Determine the [X, Y] coordinate at the center of the cell enclosing the given text.  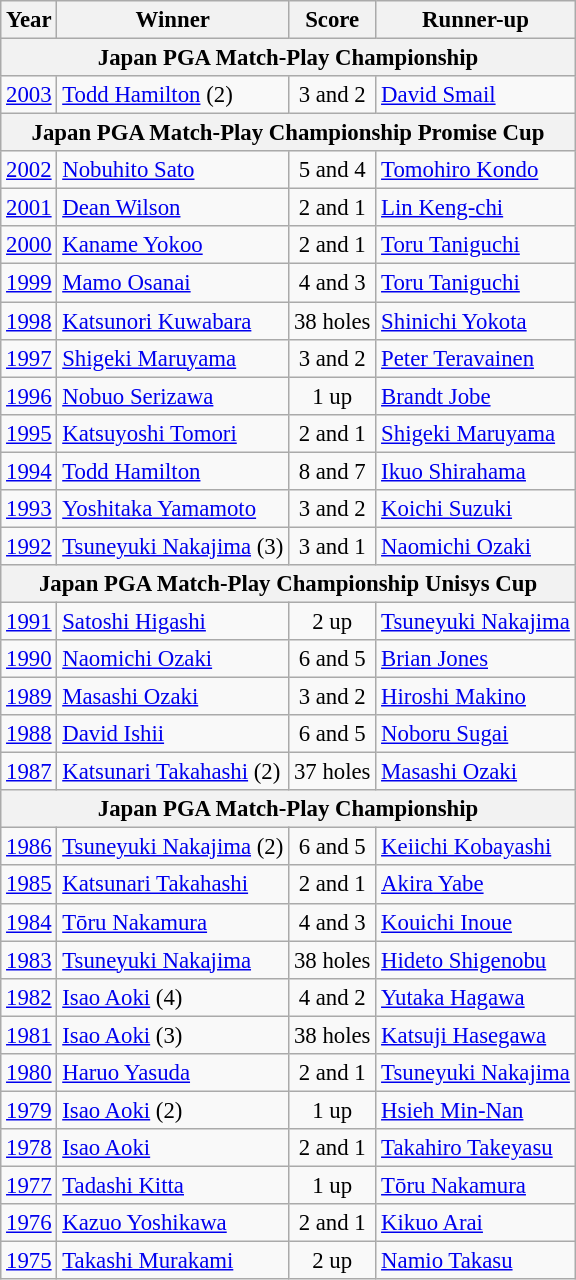
Yutaka Hagawa [476, 997]
Year [29, 20]
Mamo Osanai [173, 283]
Isao Aoki (3) [173, 1035]
1994 [29, 471]
1981 [29, 1035]
1989 [29, 697]
Ikuo Shirahama [476, 471]
2000 [29, 245]
Kazuo Yoshikawa [173, 1223]
37 holes [332, 772]
Kaname Yokoo [173, 245]
1980 [29, 1073]
1983 [29, 960]
Tsuneyuki Nakajima (2) [173, 847]
1978 [29, 1148]
Noboru Sugai [476, 734]
5 and 4 [332, 170]
1982 [29, 997]
Isao Aoki (2) [173, 1110]
Yoshitaka Yamamoto [173, 509]
Nobuo Serizawa [173, 396]
Akira Yabe [476, 885]
Isao Aoki [173, 1148]
Runner-up [476, 20]
2003 [29, 95]
1992 [29, 546]
1985 [29, 885]
Brandt Jobe [476, 396]
Brian Jones [476, 659]
Peter Teravainen [476, 358]
Hiroshi Makino [476, 697]
1976 [29, 1223]
1979 [29, 1110]
Winner [173, 20]
Koichi Suzuki [476, 509]
Lin Keng-chi [476, 208]
Nobuhito Sato [173, 170]
1991 [29, 621]
1977 [29, 1185]
1988 [29, 734]
Tadashi Kitta [173, 1185]
Katsunari Takahashi [173, 885]
Takashi Murakami [173, 1261]
Japan PGA Match-Play Championship Unisys Cup [288, 584]
1984 [29, 922]
David Smail [476, 95]
Kikuo Arai [476, 1223]
Haruo Yasuda [173, 1073]
Hsieh Min-Nan [476, 1110]
1975 [29, 1261]
Hideto Shigenobu [476, 960]
1987 [29, 772]
Score [332, 20]
Isao Aoki (4) [173, 997]
Kouichi Inoue [476, 922]
1993 [29, 509]
Katsunari Takahashi (2) [173, 772]
Katsunori Kuwabara [173, 321]
Todd Hamilton [173, 471]
3 and 1 [332, 546]
Shinichi Yokota [476, 321]
Katsuyoshi Tomori [173, 433]
1995 [29, 433]
1997 [29, 358]
Katsuji Hasegawa [476, 1035]
Namio Takasu [476, 1261]
2002 [29, 170]
2001 [29, 208]
Tomohiro Kondo [476, 170]
1999 [29, 283]
1996 [29, 396]
Todd Hamilton (2) [173, 95]
4 and 2 [332, 997]
Takahiro Takeyasu [476, 1148]
Tsuneyuki Nakajima (3) [173, 546]
David Ishii [173, 734]
1990 [29, 659]
1998 [29, 321]
Japan PGA Match-Play Championship Promise Cup [288, 133]
1986 [29, 847]
8 and 7 [332, 471]
Satoshi Higashi [173, 621]
Keiichi Kobayashi [476, 847]
Dean Wilson [173, 208]
